Output the [X, Y] coordinate of the center of the cell containing the given text.  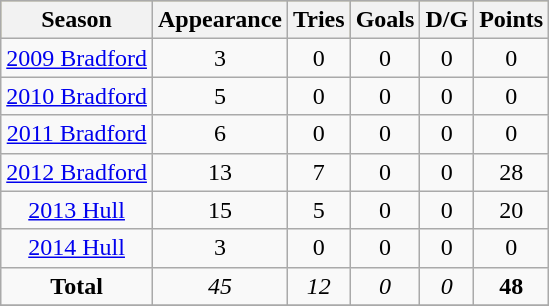
6 [220, 134]
Points [512, 20]
15 [220, 210]
2014 Hull [77, 248]
Appearance [220, 20]
13 [220, 172]
7 [320, 172]
Total [77, 286]
D/G [447, 20]
48 [512, 286]
Tries [320, 20]
45 [220, 286]
20 [512, 210]
2012 Bradford [77, 172]
2009 Bradford [77, 58]
28 [512, 172]
Goals [385, 20]
Season [77, 20]
2013 Hull [77, 210]
2010 Bradford [77, 96]
12 [320, 286]
2011 Bradford [77, 134]
